Pinpoint the cell where the given text exists, returning its (X, Y) midpoint coordinate. 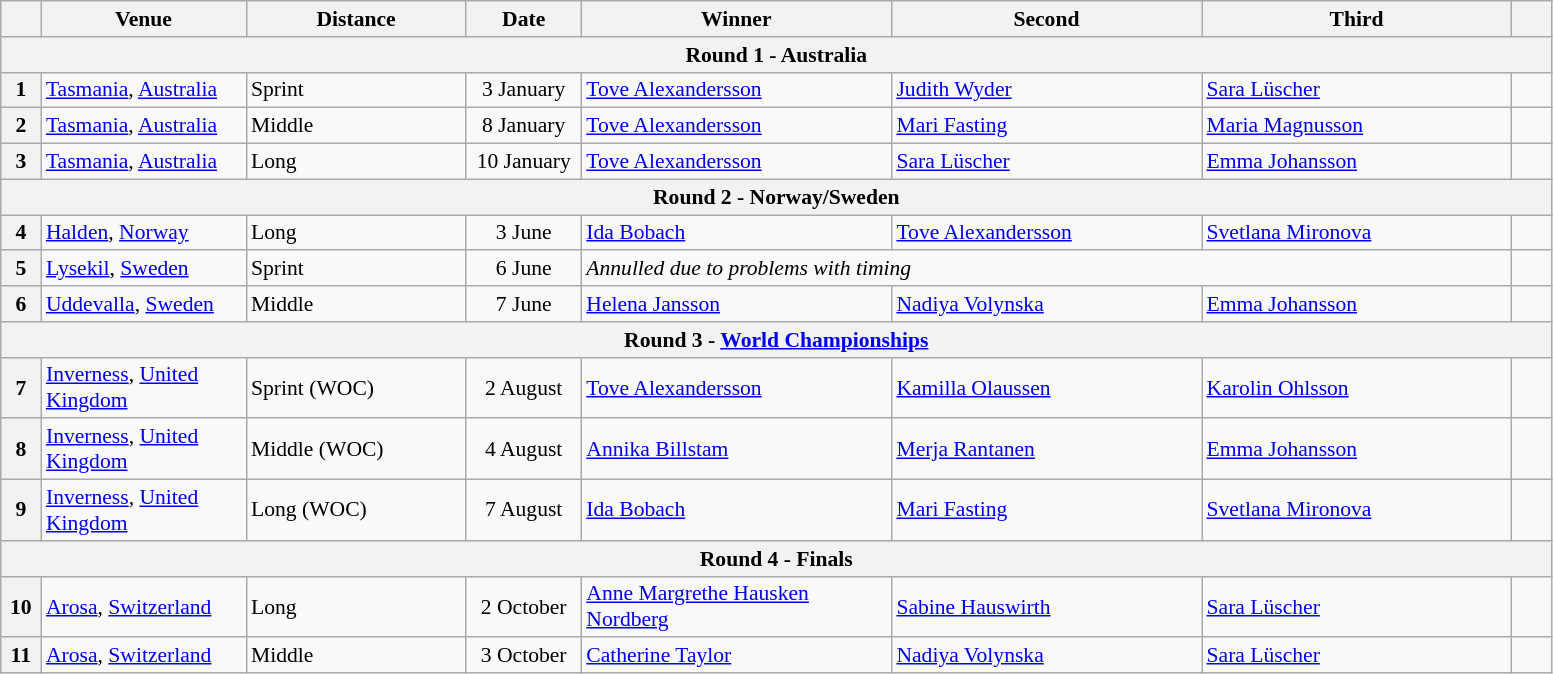
Venue (144, 19)
10 (21, 606)
Karolin Ohlsson (1357, 388)
Annika Billstam (736, 450)
Round 3 - World Championships (776, 340)
Middle (WOC) (356, 450)
Lysekil, Sweden (144, 269)
Anne Margrethe Hausken Nordberg (736, 606)
7 August (524, 510)
6 June (524, 269)
8 (21, 450)
Sabine Hauswirth (1046, 606)
3 January (524, 90)
Kamilla Olaussen (1046, 388)
Round 1 - Australia (776, 55)
8 January (524, 126)
Winner (736, 19)
1 (21, 90)
2 August (524, 388)
Annulled due to problems with timing (1046, 269)
Uddevalla, Sweden (144, 304)
Date (524, 19)
9 (21, 510)
Distance (356, 19)
10 January (524, 162)
Merja Rantanen (1046, 450)
Round 2 - Norway/Sweden (776, 197)
Third (1357, 19)
3 (21, 162)
4 (21, 233)
7 June (524, 304)
2 October (524, 606)
3 October (524, 656)
Long (WOC) (356, 510)
Maria Magnusson (1357, 126)
5 (21, 269)
Round 4 - Finals (776, 559)
4 August (524, 450)
6 (21, 304)
11 (21, 656)
Halden, Norway (144, 233)
Sprint (WOC) (356, 388)
Catherine Taylor (736, 656)
7 (21, 388)
3 June (524, 233)
Second (1046, 19)
Judith Wyder (1046, 90)
2 (21, 126)
Helena Jansson (736, 304)
